Find where the given text appears and provide that cell's center as (x, y) coordinate. 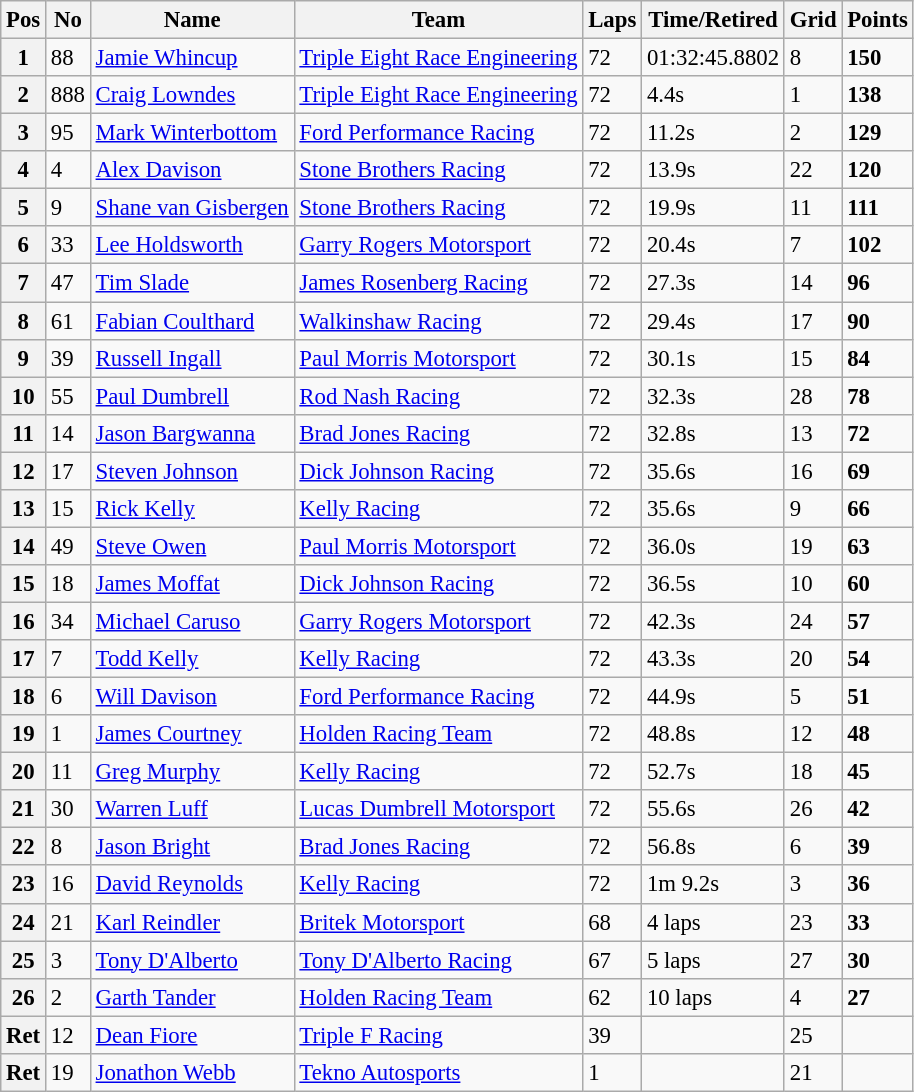
No (68, 20)
5 laps (714, 960)
Shane van Gisbergen (192, 208)
Craig Lowndes (192, 95)
19.9s (714, 208)
Steve Owen (192, 546)
Will Davison (192, 697)
62 (612, 997)
60 (878, 584)
129 (878, 133)
Tekno Autosports (438, 1073)
Greg Murphy (192, 772)
Walkinshaw Racing (438, 321)
Tony D'Alberto Racing (438, 960)
11.2s (714, 133)
Lee Holdsworth (192, 245)
Tim Slade (192, 283)
Britek Motorsport (438, 922)
Rod Nash Racing (438, 396)
James Moffat (192, 584)
Michael Caruso (192, 621)
36.5s (714, 584)
36.0s (714, 546)
Laps (612, 20)
10 laps (714, 997)
Time/Retired (714, 20)
30.1s (714, 358)
Lucas Dumbrell Motorsport (438, 809)
34 (68, 621)
Points (878, 20)
Steven Johnson (192, 471)
Jonathon Webb (192, 1073)
90 (878, 321)
Dean Fiore (192, 1035)
4 laps (714, 922)
888 (68, 95)
48 (878, 734)
Jason Bright (192, 847)
29.4s (714, 321)
95 (68, 133)
Todd Kelly (192, 659)
111 (878, 208)
51 (878, 697)
63 (878, 546)
88 (68, 58)
66 (878, 509)
48.8s (714, 734)
Triple F Racing (438, 1035)
Name (192, 20)
47 (68, 283)
138 (878, 95)
Alex Davison (192, 170)
96 (878, 283)
Karl Reindler (192, 922)
James Rosenberg Racing (438, 283)
Team (438, 20)
42.3s (714, 621)
55 (68, 396)
Rick Kelly (192, 509)
57 (878, 621)
55.6s (714, 809)
Pos (24, 20)
Tony D'Alberto (192, 960)
Warren Luff (192, 809)
45 (878, 772)
13.9s (714, 170)
Garth Tander (192, 997)
44.9s (714, 697)
James Courtney (192, 734)
54 (878, 659)
67 (612, 960)
32.3s (714, 396)
20.4s (714, 245)
Russell Ingall (192, 358)
42 (878, 809)
120 (878, 170)
4.4s (714, 95)
61 (68, 321)
43.3s (714, 659)
52.7s (714, 772)
28 (812, 396)
1m 9.2s (714, 885)
102 (878, 245)
Jamie Whincup (192, 58)
56.8s (714, 847)
49 (68, 546)
27.3s (714, 283)
Paul Dumbrell (192, 396)
Grid (812, 20)
Mark Winterbottom (192, 133)
84 (878, 358)
Jason Bargwanna (192, 433)
78 (878, 396)
David Reynolds (192, 885)
36 (878, 885)
32.8s (714, 433)
Fabian Coulthard (192, 321)
150 (878, 58)
68 (612, 922)
01:32:45.8802 (714, 58)
69 (878, 471)
